Scan for the cell matching the given text and deliver its [x, y] coordinate at center. 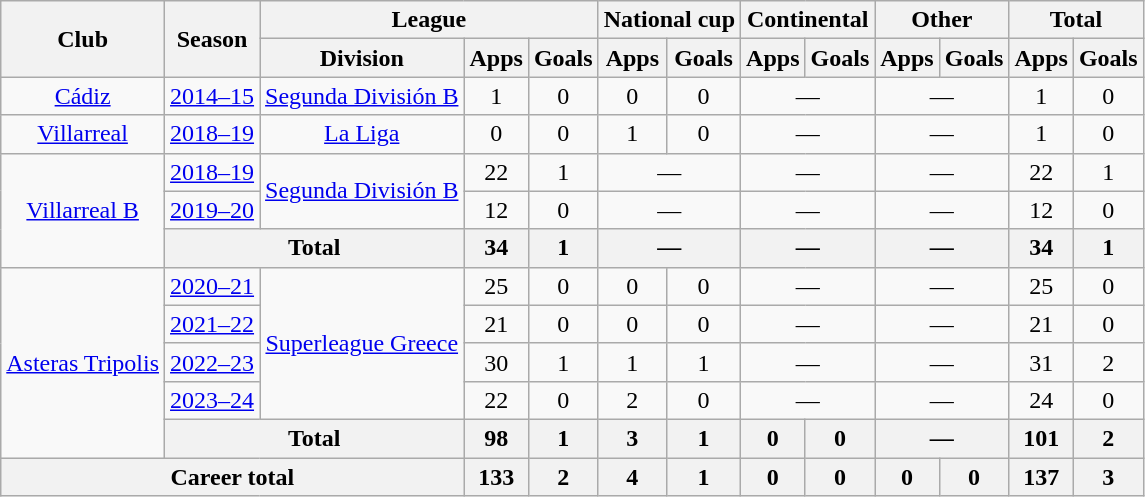
Superleague Greece [362, 343]
30 [496, 362]
La Liga [362, 134]
137 [1041, 477]
31 [1041, 362]
Continental [808, 20]
Club [83, 39]
2019–20 [212, 210]
2021–22 [212, 324]
98 [496, 438]
Other [942, 20]
Cádiz [83, 96]
Villarreal [83, 134]
24 [1041, 400]
Villarreal B [83, 210]
2020–21 [212, 286]
Division [362, 58]
133 [496, 477]
2022–23 [212, 362]
Asteras Tripolis [83, 362]
League [430, 20]
2023–24 [212, 400]
Season [212, 39]
National cup [669, 20]
Career total [232, 477]
101 [1041, 438]
4 [632, 477]
2014–15 [212, 96]
